For the text-containing cell, return its midpoint in [X, Y] coordinate format. 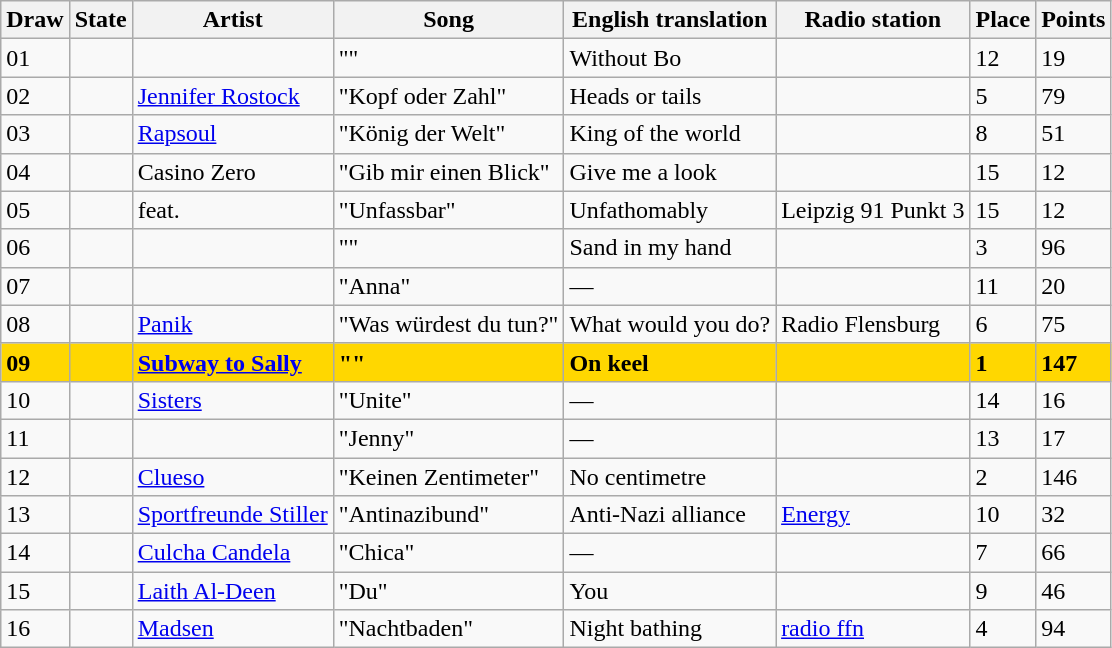
"Was würdest du tun?" [448, 324]
3 [1003, 248]
State [100, 20]
radio ffn [873, 629]
English translation [670, 20]
17 [1074, 438]
"Gib mir einen Blick" [448, 172]
"König der Welt" [448, 134]
03 [35, 134]
"Anna" [448, 286]
Draw [35, 20]
51 [1074, 134]
"Nachtbaden" [448, 629]
04 [35, 172]
"Du" [448, 591]
Sportfreunde Stiller [232, 515]
32 [1074, 515]
Give me a look [670, 172]
Radio Flensburg [873, 324]
Anti-Nazi alliance [670, 515]
Culcha Candela [232, 553]
96 [1074, 248]
146 [1074, 477]
Panik [232, 324]
02 [35, 96]
Unfathomably [670, 210]
20 [1074, 286]
Sisters [232, 400]
You [670, 591]
79 [1074, 96]
66 [1074, 553]
Artist [232, 20]
1 [1003, 362]
5 [1003, 96]
8 [1003, 134]
Heads or tails [670, 96]
01 [35, 58]
Song [448, 20]
147 [1074, 362]
"Keinen Zentimeter" [448, 477]
"Jenny" [448, 438]
"Kopf oder Zahl" [448, 96]
94 [1074, 629]
46 [1074, 591]
Leipzig 91 Punkt 3 [873, 210]
Rapsoul [232, 134]
"Chica" [448, 553]
On keel [670, 362]
75 [1074, 324]
08 [35, 324]
"Unite" [448, 400]
Without Bo [670, 58]
Place [1003, 20]
Points [1074, 20]
No centimetre [670, 477]
7 [1003, 553]
4 [1003, 629]
What would you do? [670, 324]
King of the world [670, 134]
9 [1003, 591]
Madsen [232, 629]
06 [35, 248]
Energy [873, 515]
19 [1074, 58]
07 [35, 286]
2 [1003, 477]
"Antinazibund" [448, 515]
09 [35, 362]
Sand in my hand [670, 248]
Jennifer Rostock [232, 96]
Night bathing [670, 629]
"Unfassbar" [448, 210]
Radio station [873, 20]
feat. [232, 210]
05 [35, 210]
Laith Al-Deen [232, 591]
Subway to Sally [232, 362]
Clueso [232, 477]
6 [1003, 324]
Casino Zero [232, 172]
